Return [X, Y] of the center of cell containing provided text 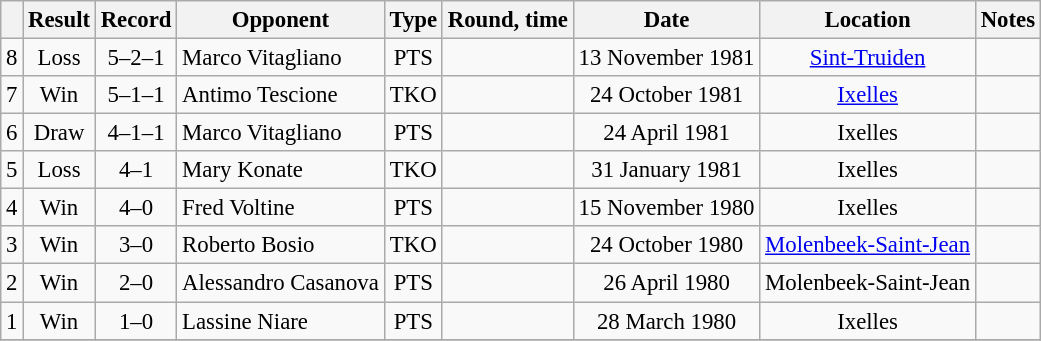
24 October 1981 [666, 95]
4–1 [136, 170]
26 April 1980 [666, 283]
7 [12, 95]
4 [12, 208]
Sint-Truiden [868, 58]
Fred Voltine [280, 208]
24 April 1981 [666, 133]
13 November 1981 [666, 58]
Date [666, 20]
4–1–1 [136, 133]
2–0 [136, 283]
4–0 [136, 208]
Opponent [280, 20]
5–2–1 [136, 58]
Alessandro Casanova [280, 283]
31 January 1981 [666, 170]
Mary Konate [280, 170]
8 [12, 58]
Record [136, 20]
6 [12, 133]
Result [60, 20]
3–0 [136, 245]
3 [12, 245]
5 [12, 170]
24 October 1980 [666, 245]
Draw [60, 133]
5–1–1 [136, 95]
2 [12, 283]
Type [413, 20]
Lassine Niare [280, 321]
15 November 1980 [666, 208]
Roberto Bosio [280, 245]
Notes [1008, 20]
1–0 [136, 321]
Location [868, 20]
28 March 1980 [666, 321]
Antimo Tescione [280, 95]
1 [12, 321]
Round, time [508, 20]
